Determine the [X, Y] coordinate at the center of the cell enclosing the given text.  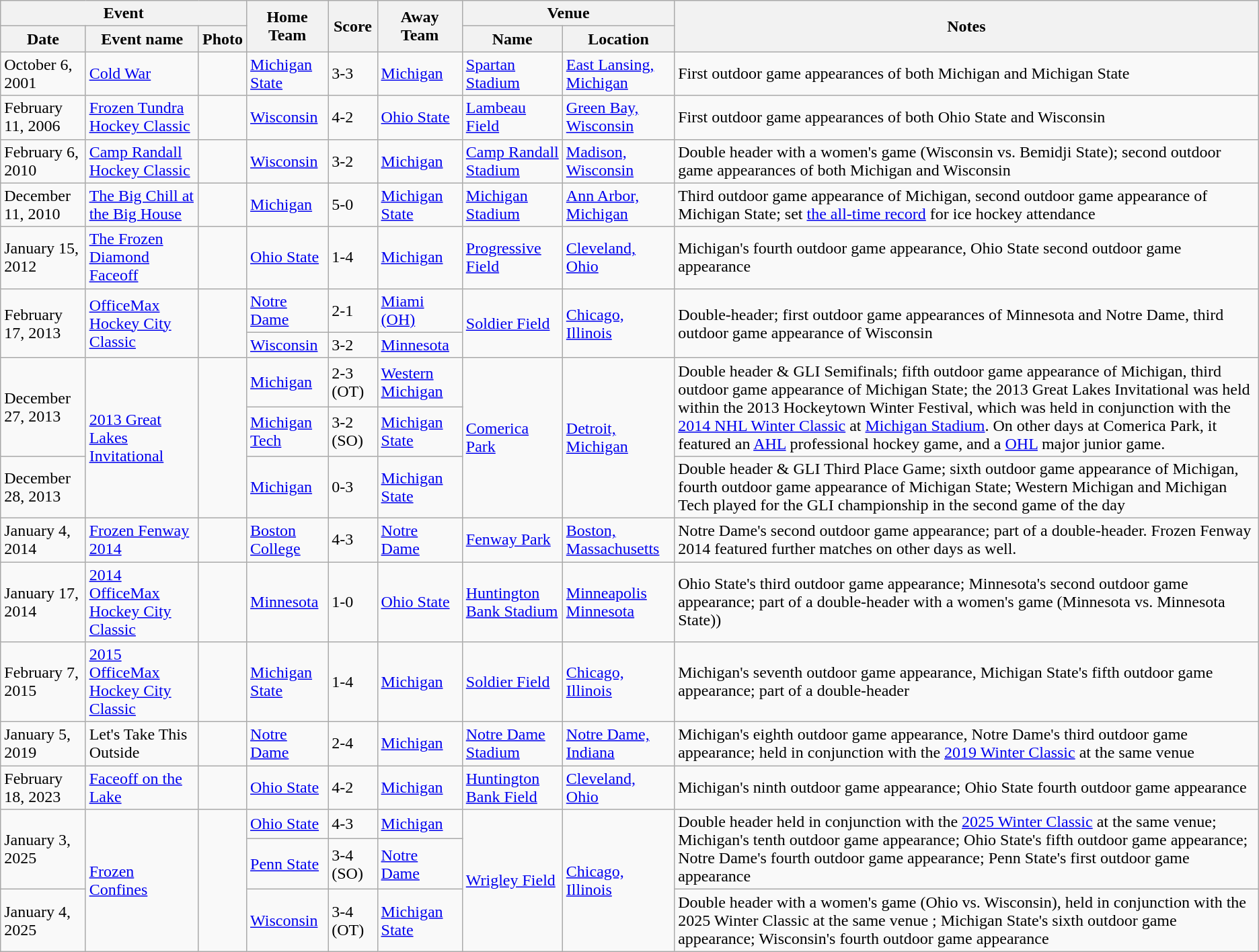
Michigan Stadium [512, 204]
Progressive Field [512, 257]
Cold War [142, 74]
Comerica Park [512, 438]
1-0 [352, 602]
Venue [568, 13]
February 17, 2013 [43, 323]
December 27, 2013 [43, 407]
January 17, 2014 [43, 602]
2-3 (OT) [352, 382]
Notes [967, 26]
Name [512, 39]
Western Michigan [420, 382]
Camp Randall Stadium [512, 161]
January 4, 2025 [43, 920]
Green Bay, Wisconsin [618, 117]
3-4 (SO) [352, 865]
Notre Dame Stadium [512, 744]
Lambeau Field [512, 117]
Event name [142, 39]
First outdoor game appearances of both Ohio State and Wisconsin [967, 117]
Double header with a women's game (Wisconsin vs. Bemidji State); second outdoor game appearances of both Michigan and Wisconsin [967, 161]
Faceoff on the Lake [142, 788]
February 18, 2023 [43, 788]
Location [618, 39]
Event [124, 13]
Away Team [420, 26]
0-3 [352, 487]
Frozen Confines [142, 881]
3-3 [352, 74]
3-4 (OT) [352, 920]
East Lansing, Michigan [618, 74]
Michigan's seventh outdoor game appearance, Michigan State's fifth outdoor game appearance; part of a double-header [967, 682]
2015 OfficeMax Hockey City Classic [142, 682]
Camp Randall Hockey Classic [142, 161]
Let's Take This Outside [142, 744]
Photo [222, 39]
2-1 [352, 311]
February 6, 2010 [43, 161]
2-4 [352, 744]
2013 Great Lakes Invitational [142, 438]
December 11, 2010 [43, 204]
5-0 [352, 204]
Madison, Wisconsin [618, 161]
Miami (OH) [420, 311]
January 5, 2019 [43, 744]
The Frozen Diamond Faceoff [142, 257]
Boston, Massachusetts [618, 539]
December 28, 2013 [43, 487]
January 4, 2014 [43, 539]
Minneapolis Minnesota [618, 602]
OfficeMax Hockey City Classic [142, 323]
Date [43, 39]
Fenway Park [512, 539]
3-2 (SO) [352, 432]
Huntington Bank Stadium [512, 602]
First outdoor game appearances of both Michigan and Michigan State [967, 74]
Home Team [288, 26]
October 6, 2001 [43, 74]
Spartan Stadium [512, 74]
Detroit, Michigan [618, 438]
Double-header; first outdoor game appearances of Minnesota and Notre Dame, third outdoor game appearance of Wisconsin [967, 323]
February 11, 2006 [43, 117]
The Big Chill at the Big House [142, 204]
Boston College [288, 539]
Notre Dame's second outdoor game appearance; part of a double-header. Frozen Fenway 2014 featured further matches on other days as well. [967, 539]
Wrigley Field [512, 881]
Michigan Tech [288, 432]
Michigan's fourth outdoor game appearance, Ohio State second outdoor game appearance [967, 257]
Ann Arbor, Michigan [618, 204]
Frozen Tundra Hockey Classic [142, 117]
January 15, 2012 [43, 257]
February 7, 2015 [43, 682]
January 3, 2025 [43, 850]
Notre Dame, Indiana [618, 744]
Penn State [288, 865]
Score [352, 26]
Frozen Fenway 2014 [142, 539]
Michigan's ninth outdoor game appearance; Ohio State fourth outdoor game appearance [967, 788]
Third outdoor game appearance of Michigan, second outdoor game appearance of Michigan State; set the all-time record for ice hockey attendance [967, 204]
Huntington Bank Field [512, 788]
2014 OfficeMax Hockey City Classic [142, 602]
